Detect which cell encompasses the target text, then output its [X, Y] center coordinate. 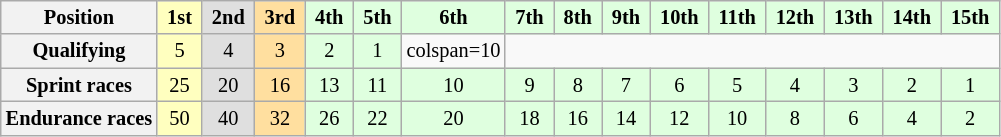
9th [626, 17]
13th [853, 17]
Sprint races [79, 85]
25 [180, 85]
2nd [228, 17]
40 [228, 118]
13 [329, 85]
5th [377, 17]
colspan=10 [454, 51]
7th [529, 17]
22 [377, 118]
6th [454, 17]
11th [736, 17]
26 [329, 118]
12th [795, 17]
Position [79, 17]
14th [912, 17]
50 [180, 118]
1st [180, 17]
3rd [280, 17]
14 [626, 118]
Qualifying [79, 51]
7 [626, 85]
4th [329, 17]
12 [679, 118]
10th [679, 17]
Endurance races [79, 118]
11 [377, 85]
8th [578, 17]
15th [970, 17]
9 [529, 85]
18 [529, 118]
32 [280, 118]
